Identify which cell holds the provided text, then report its (X, Y) central coordinate. 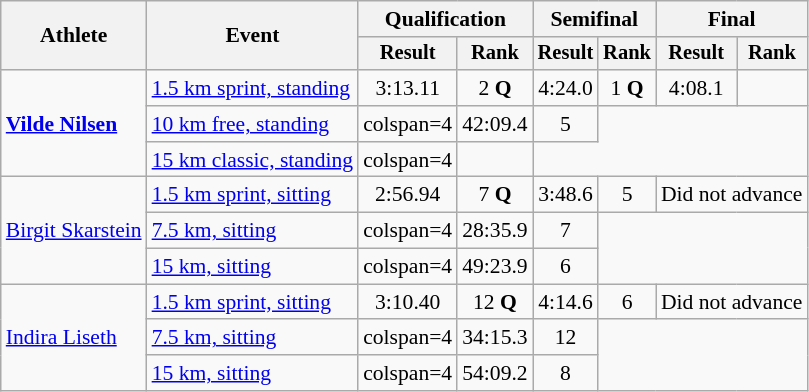
7 Q (494, 195)
4:08.1 (696, 88)
Vilde Nilsen (74, 124)
7 (566, 231)
2 Q (494, 88)
15 km classic, standing (253, 160)
Event (253, 36)
54:09.2 (494, 373)
3:13.11 (408, 88)
3:10.40 (408, 302)
4:14.6 (566, 302)
3:48.6 (566, 195)
12 Q (494, 302)
10 km free, standing (253, 124)
12 (566, 338)
1.5 km sprint, standing (253, 88)
1 Q (627, 88)
28:35.9 (494, 231)
Qualification (446, 19)
Birgit Skarstein (74, 230)
42:09.4 (494, 124)
Semifinal (594, 19)
2:56.94 (408, 195)
Athlete (74, 36)
Final (732, 19)
8 (566, 373)
34:15.3 (494, 338)
Indira Liseth (74, 338)
4:24.0 (566, 88)
49:23.9 (494, 267)
